Capture the cell that displays the provided text and extract its [x, y] central coordinate. 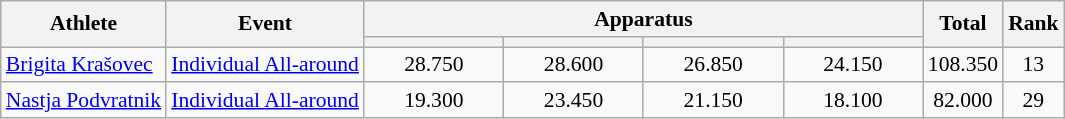
Nastja Podvratnik [84, 101]
82.000 [963, 101]
Total [963, 24]
Apparatus [644, 19]
Brigita Krašovec [84, 65]
18.100 [853, 101]
19.300 [434, 101]
28.600 [574, 65]
Athlete [84, 24]
Event [265, 24]
13 [1034, 65]
23.450 [574, 101]
29 [1034, 101]
26.850 [713, 65]
108.350 [963, 65]
28.750 [434, 65]
21.150 [713, 101]
Rank [1034, 24]
24.150 [853, 65]
